Search for the cell housing the specified text and yield its (x, y) center coordinate. 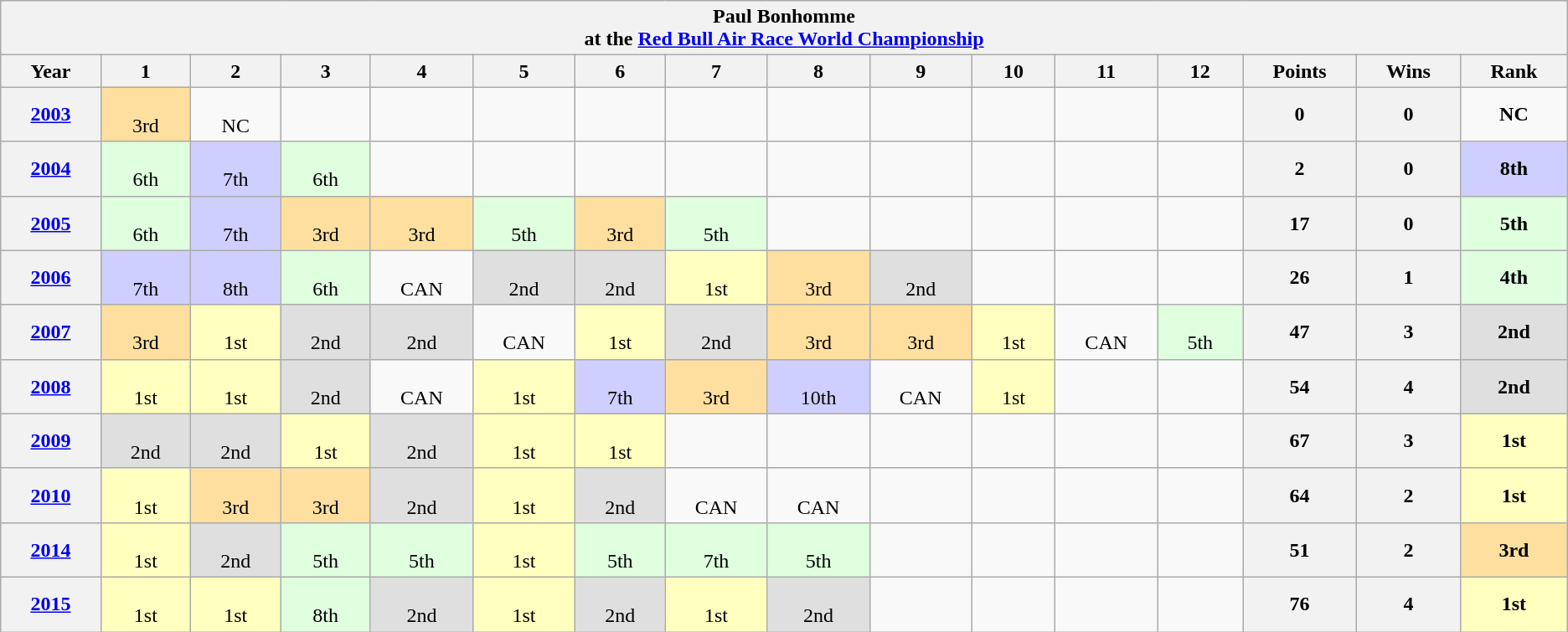
11 (1106, 71)
2005 (50, 223)
6 (620, 71)
2004 (50, 169)
Points (1300, 71)
26 (1300, 278)
76 (1300, 604)
10 (1014, 71)
7 (716, 71)
12 (1200, 71)
Wins (1408, 71)
Paul Bonhommeat the Red Bull Air Race World Championship (784, 28)
2009 (50, 440)
2010 (50, 496)
Rank (1514, 71)
2008 (50, 387)
54 (1300, 387)
2015 (50, 604)
17 (1300, 223)
9 (921, 71)
10th (818, 387)
4th (1514, 278)
47 (1300, 331)
5 (524, 71)
67 (1300, 440)
Year (50, 71)
2007 (50, 331)
2003 (50, 114)
51 (1300, 549)
2006 (50, 278)
64 (1300, 496)
8 (818, 71)
2014 (50, 549)
